Return [x, y] of the center of cell containing provided text 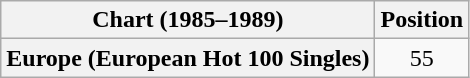
55 [422, 58]
Chart (1985–1989) [188, 20]
Position [422, 20]
Europe (European Hot 100 Singles) [188, 58]
